Find where the given text appears and provide that cell's center as [X, Y] coordinate. 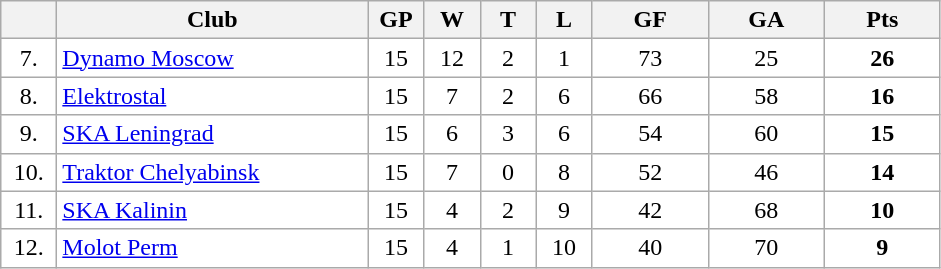
GP [396, 20]
46 [766, 172]
SKA Leningrad [212, 134]
Pts [882, 20]
40 [650, 248]
SKA Kalinin [212, 210]
Elektrostal [212, 96]
9. [29, 134]
70 [766, 248]
54 [650, 134]
8. [29, 96]
W [452, 20]
68 [766, 210]
58 [766, 96]
GA [766, 20]
60 [766, 134]
Dynamo Moscow [212, 58]
Traktor Chelyabinsk [212, 172]
7. [29, 58]
L [564, 20]
10. [29, 172]
12 [452, 58]
52 [650, 172]
Molot Perm [212, 248]
12. [29, 248]
66 [650, 96]
GF [650, 20]
42 [650, 210]
26 [882, 58]
3 [508, 134]
0 [508, 172]
11. [29, 210]
Club [212, 20]
25 [766, 58]
14 [882, 172]
16 [882, 96]
73 [650, 58]
T [508, 20]
8 [564, 172]
